Find where the given text appears and provide that cell's center as [X, Y] coordinate. 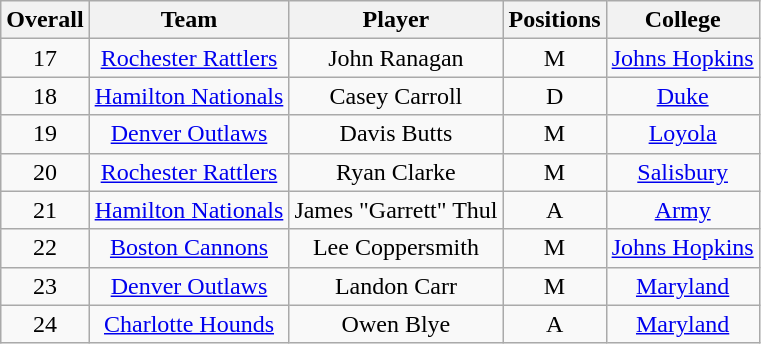
D [554, 96]
Army [682, 210]
John Ranagan [396, 58]
Owen Blye [396, 324]
Positions [554, 20]
Casey Carroll [396, 96]
21 [45, 210]
Loyola [682, 134]
18 [45, 96]
17 [45, 58]
24 [45, 324]
19 [45, 134]
Lee Coppersmith [396, 248]
23 [45, 286]
Team [189, 20]
Duke [682, 96]
Overall [45, 20]
Salisbury [682, 172]
Charlotte Hounds [189, 324]
22 [45, 248]
College [682, 20]
James "Garrett" Thul [396, 210]
Ryan Clarke [396, 172]
Landon Carr [396, 286]
Davis Butts [396, 134]
20 [45, 172]
Player [396, 20]
Boston Cannons [189, 248]
